Search for the cell housing the specified text and yield its [X, Y] center coordinate. 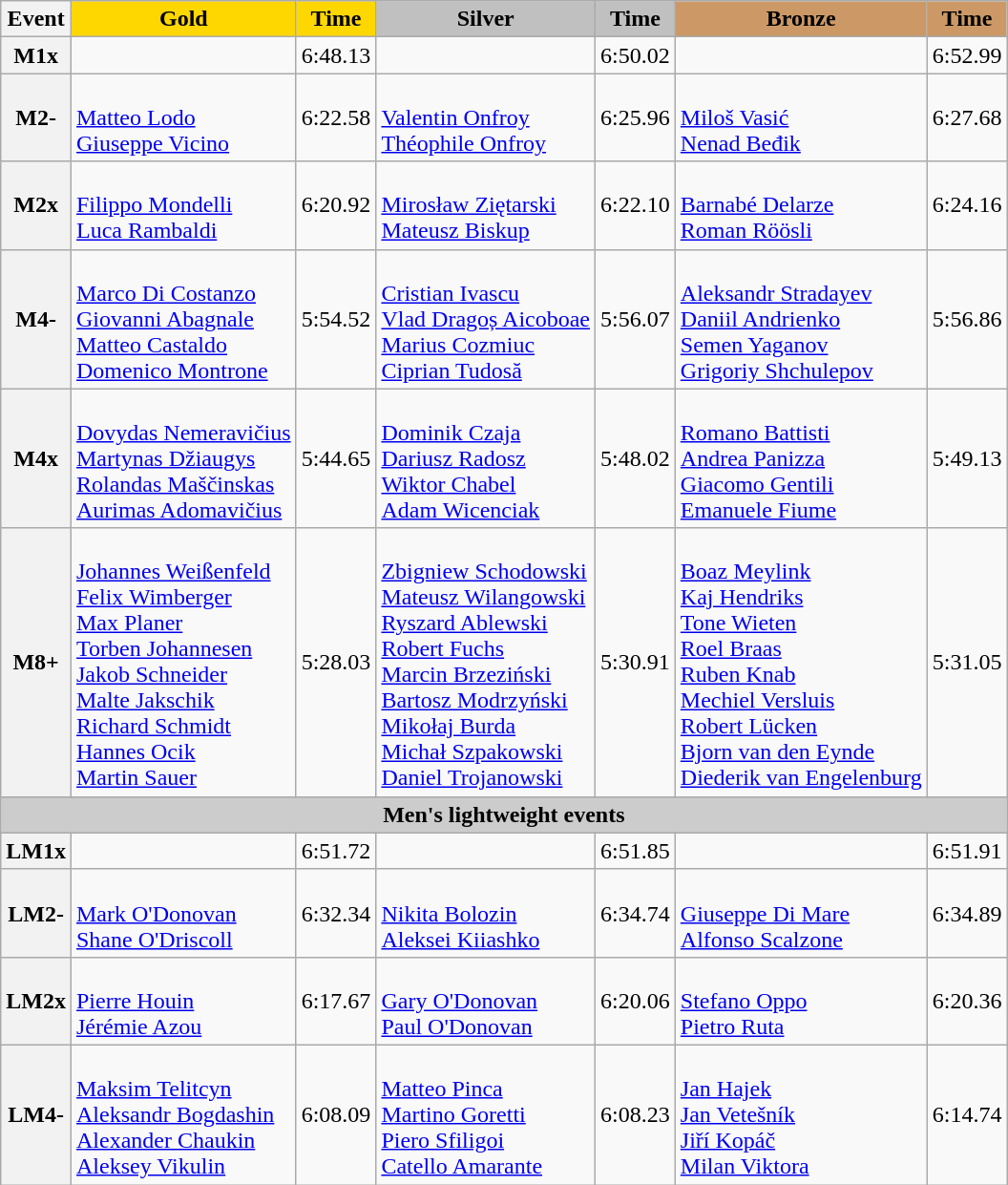
Gary O'DonovanPaul O'Donovan [486, 1001]
6:27.68 [967, 117]
Romano BattistiAndrea PanizzaGiacomo GentiliEmanuele Fiume [801, 458]
6:52.99 [967, 55]
5:54.52 [336, 319]
Matteo LodoGiuseppe Vicino [183, 117]
6:34.89 [967, 913]
Dominik CzajaDariusz RadoszWiktor ChabelAdam Wicenciak [486, 458]
Dovydas NemeravičiusMartynas DžiaugysRolandas MaščinskasAurimas Adomavičius [183, 458]
LM2- [36, 913]
Nikita BolozinAleksei Kiiashko [486, 913]
Giuseppe Di MareAlfonso Scalzone [801, 913]
Aleksandr StradayevDaniil AndrienkoSemen YaganovGrigoriy Shchulepov [801, 319]
5:31.05 [967, 663]
5:56.07 [636, 319]
6:14.74 [967, 1114]
Zbigniew SchodowskiMateusz WilangowskiRyszard AblewskiRobert FuchsMarcin BrzezińskiBartosz ModrzyńskiMikołaj BurdaMichał SzpakowskiDaniel Trojanowski [486, 663]
6:50.02 [636, 55]
6:20.92 [336, 205]
Pierre HouinJérémie Azou [183, 1001]
M1x [36, 55]
Stefano OppoPietro Ruta [801, 1001]
Miloš VasićNenad Beđik [801, 117]
Johannes WeißenfeldFelix WimbergerMax PlanerTorben JohannesenJakob SchneiderMalte JakschikRichard SchmidtHannes OcikMartin Sauer [183, 663]
Marco Di CostanzoGiovanni AbagnaleMatteo CastaldoDomenico Montrone [183, 319]
6:32.34 [336, 913]
LM1x [36, 851]
5:49.13 [967, 458]
Mirosław ZiętarskiMateusz Biskup [486, 205]
LM4- [36, 1114]
6:08.23 [636, 1114]
6:22.58 [336, 117]
6:17.67 [336, 1001]
Event [36, 19]
M4x [36, 458]
5:48.02 [636, 458]
6:48.13 [336, 55]
M2- [36, 117]
M8+ [36, 663]
Gold [183, 19]
Barnabé DelarzeRoman Röösli [801, 205]
Men's lightweight events [504, 815]
5:28.03 [336, 663]
6:20.06 [636, 1001]
Cristian IvascuVlad Dragoș AicoboaeMarius CozmiucCiprian Tudosă [486, 319]
6:22.10 [636, 205]
5:56.86 [967, 319]
M2x [36, 205]
6:20.36 [967, 1001]
Matteo PincaMartino GorettiPiero SfiligoiCatello Amarante [486, 1114]
M4- [36, 319]
6:51.91 [967, 851]
6:51.85 [636, 851]
5:44.65 [336, 458]
Filippo MondelliLuca Rambaldi [183, 205]
Bronze [801, 19]
6:24.16 [967, 205]
LM2x [36, 1001]
Maksim TelitcynAleksandr BogdashinAlexander ChaukinAleksey Vikulin [183, 1114]
Boaz MeylinkKaj HendriksTone WietenRoel BraasRuben KnabMechiel VersluisRobert LückenBjorn van den EyndeDiederik van Engelenburg [801, 663]
5:30.91 [636, 663]
Jan HajekJan VetešníkJiří KopáčMilan Viktora [801, 1114]
6:51.72 [336, 851]
Silver [486, 19]
6:25.96 [636, 117]
Mark O'DonovanShane O'Driscoll [183, 913]
6:08.09 [336, 1114]
6:34.74 [636, 913]
Valentin OnfroyThéophile Onfroy [486, 117]
